Extract the (x, y) coordinate from the center of the cell holding the provided text.  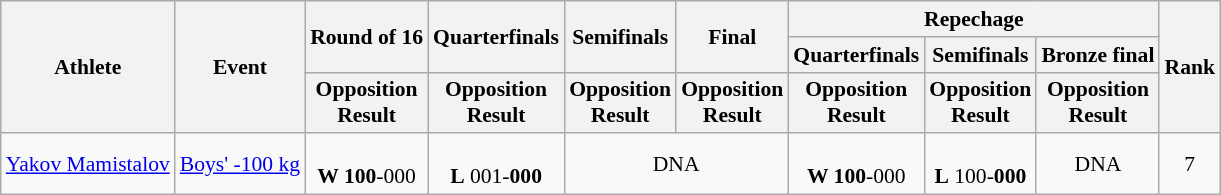
Event (240, 67)
Repechage (974, 19)
Final (732, 36)
Bronze final (1098, 55)
Rank (1190, 67)
Round of 16 (366, 36)
Boys' -100 kg (240, 164)
L 100-000 (980, 164)
L 001-000 (496, 164)
Yakov Mamistalov (88, 164)
7 (1190, 164)
Athlete (88, 67)
